Locate the cell with the specified text and output its (X, Y) center coordinate. 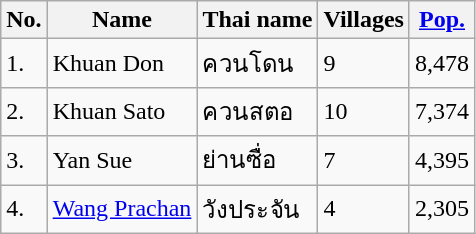
2. (24, 112)
วังประจัน (258, 208)
No. (24, 20)
Villages (364, 20)
3. (24, 160)
10 (364, 112)
Pop. (442, 20)
Name (122, 20)
ควนสตอ (258, 112)
ควนโดน (258, 64)
9 (364, 64)
1. (24, 64)
4,395 (442, 160)
4 (364, 208)
ย่านซื่อ (258, 160)
7,374 (442, 112)
Thai name (258, 20)
Khuan Sato (122, 112)
4. (24, 208)
7 (364, 160)
8,478 (442, 64)
Wang Prachan (122, 208)
2,305 (442, 208)
Yan Sue (122, 160)
Khuan Don (122, 64)
